Return the [X, Y] coordinate for the center point of the cell that contains the specified text.  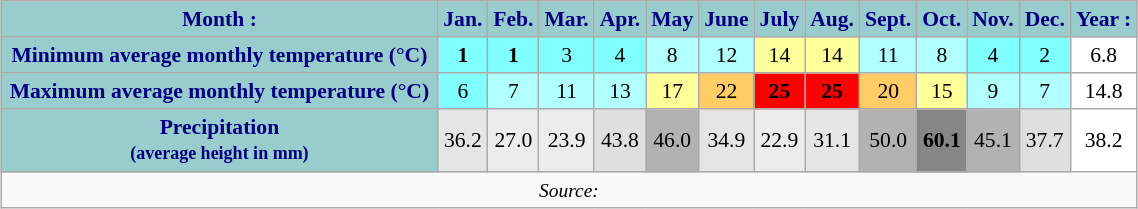
Year : [1104, 19]
June [726, 19]
34.9 [726, 140]
6.8 [1104, 55]
9 [993, 91]
Nov. [993, 19]
45.1 [993, 140]
Maximum average monthly temperature (°C) [220, 91]
36.2 [463, 140]
37.7 [1044, 140]
15 [942, 91]
3 [566, 55]
Sept. [888, 19]
17 [672, 91]
Feb. [514, 19]
Precipitation (average height in mm) [220, 140]
27.0 [514, 140]
6 [463, 91]
2 [1044, 55]
20 [888, 91]
Oct. [942, 19]
23.9 [566, 140]
43.8 [620, 140]
Mar. [566, 19]
14.8 [1104, 91]
Source: [569, 190]
May [672, 19]
Dec. [1044, 19]
31.1 [832, 140]
50.0 [888, 140]
Month : [220, 19]
13 [620, 91]
Jan. [463, 19]
22.9 [780, 140]
Apr. [620, 19]
Minimum average monthly temperature (°C) [220, 55]
46.0 [672, 140]
12 [726, 55]
38.2 [1104, 140]
July [780, 19]
60.1 [942, 140]
Aug. [832, 19]
22 [726, 91]
